Find where the given text appears and provide that cell's center as [x, y] coordinate. 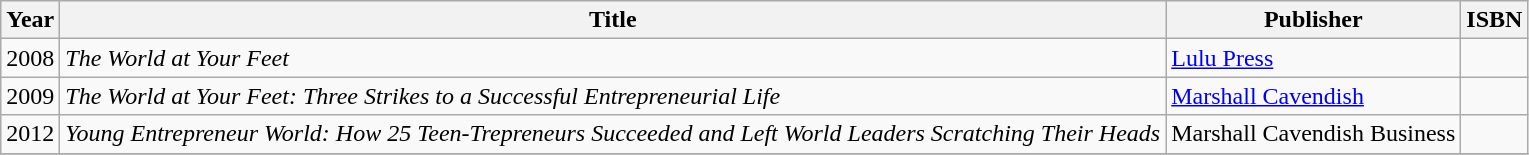
Marshall Cavendish [1314, 96]
Young Entrepreneur World: How 25 Teen-Trepreneurs Succeeded and Left World Leaders Scratching Their Heads [613, 134]
Publisher [1314, 20]
2012 [30, 134]
ISBN [1494, 20]
Lulu Press [1314, 58]
Year [30, 20]
The World at Your Feet: Three Strikes to a Successful Entrepreneurial Life [613, 96]
Marshall Cavendish Business [1314, 134]
2008 [30, 58]
The World at Your Feet [613, 58]
2009 [30, 96]
Title [613, 20]
